Search for the cell housing the specified text and yield its [X, Y] center coordinate. 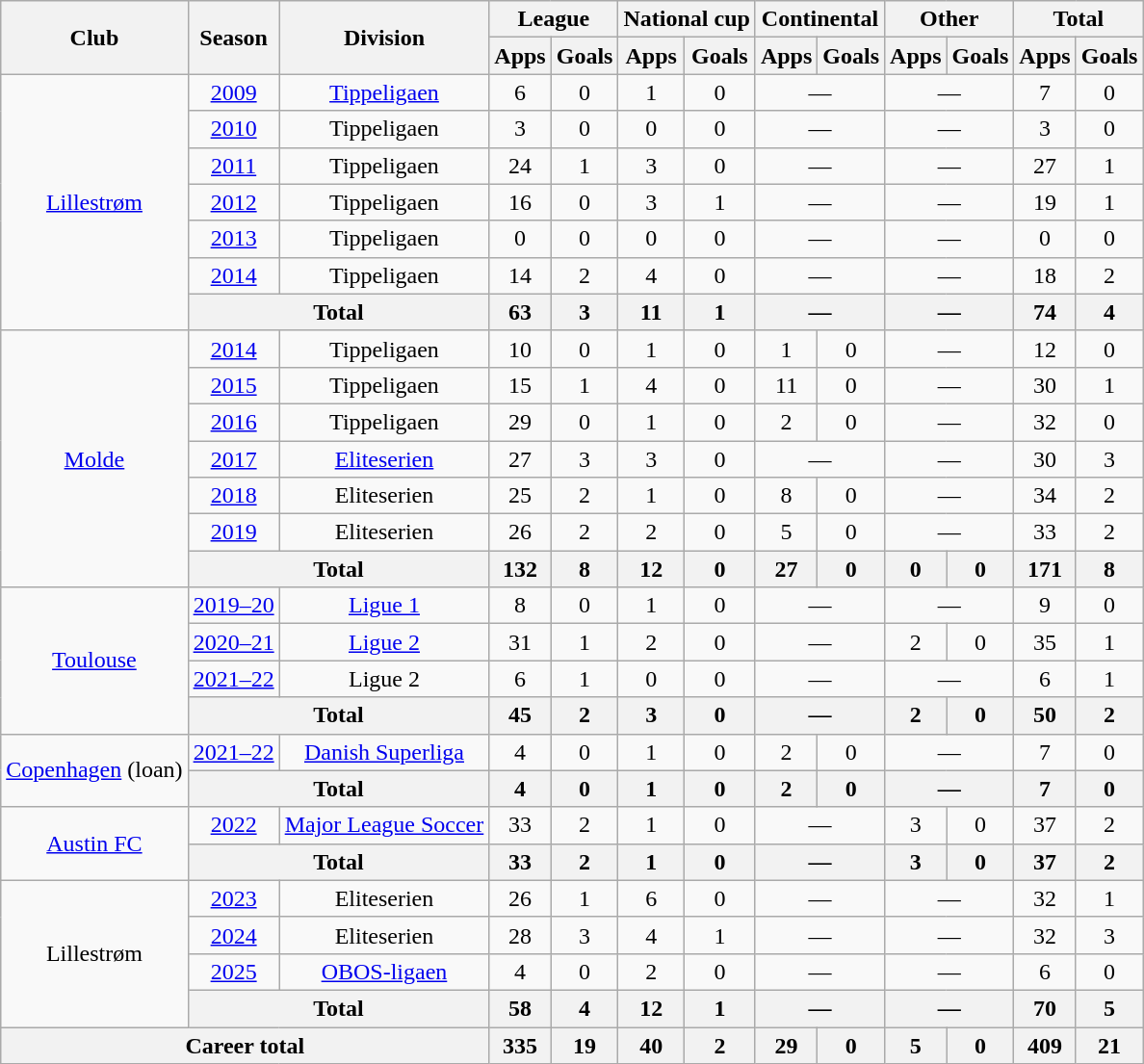
70 [1045, 1008]
National cup [687, 19]
31 [520, 642]
2015 [233, 385]
Other [949, 19]
24 [520, 166]
Major League Soccer [384, 825]
34 [1045, 496]
Ligue 1 [384, 606]
25 [520, 496]
Toulouse [94, 661]
2022 [233, 825]
35 [1045, 642]
Career total [245, 1045]
58 [520, 1008]
2010 [233, 129]
21 [1109, 1045]
2019–20 [233, 606]
28 [520, 935]
2018 [233, 496]
League [554, 19]
10 [520, 349]
335 [520, 1045]
132 [520, 569]
2023 [233, 898]
Molde [94, 458]
2013 [233, 239]
Austin FC [94, 843]
14 [520, 275]
2009 [233, 92]
Club [94, 38]
74 [1045, 312]
2016 [233, 422]
2019 [233, 532]
45 [520, 715]
Continental [819, 19]
18 [1045, 275]
Danish Superliga [384, 752]
OBOS-ligaen [384, 972]
409 [1045, 1045]
Season [233, 38]
2024 [233, 935]
9 [1045, 606]
2025 [233, 972]
2017 [233, 459]
171 [1045, 569]
40 [651, 1045]
16 [520, 202]
2011 [233, 166]
63 [520, 312]
Division [384, 38]
50 [1045, 715]
2012 [233, 202]
Copenhagen (loan) [94, 770]
15 [520, 385]
2020–21 [233, 642]
